Extract the (x, y) coordinate from the center of the cell holding the provided text.  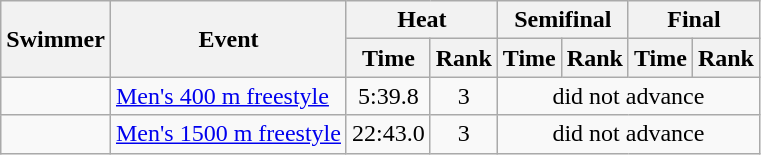
Men's 1500 m freestyle (228, 134)
5:39.8 (388, 96)
Heat (422, 20)
Semifinal (562, 20)
Swimmer (56, 39)
22:43.0 (388, 134)
Event (228, 39)
Men's 400 m freestyle (228, 96)
Final (694, 20)
